Search for the cell housing the specified text and yield its (x, y) center coordinate. 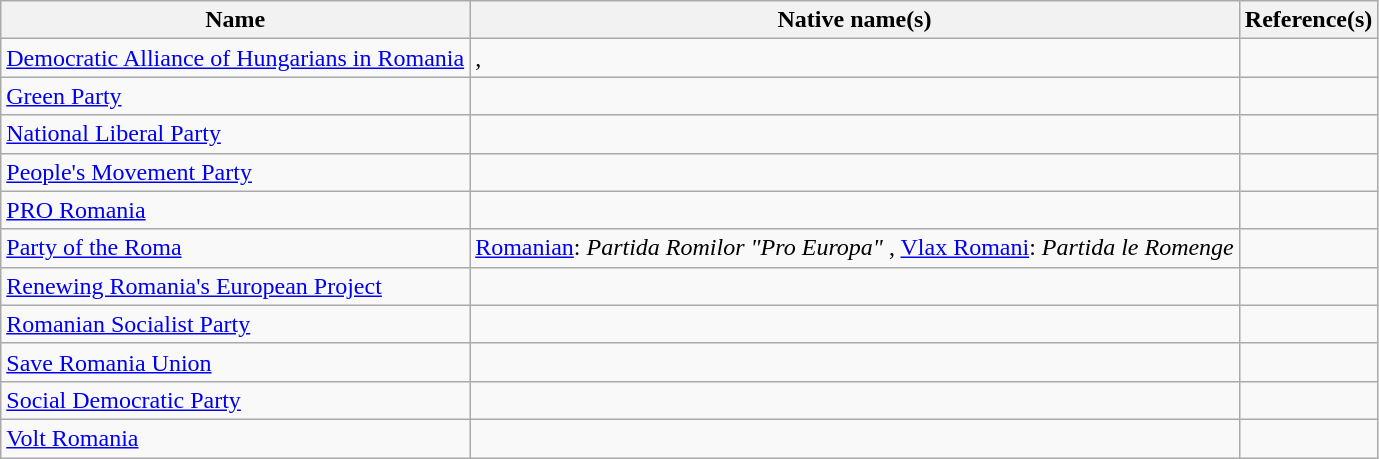
Democratic Alliance of Hungarians in Romania (236, 58)
Social Democratic Party (236, 400)
Party of the Roma (236, 248)
Green Party (236, 96)
Save Romania Union (236, 362)
Volt Romania (236, 438)
National Liberal Party (236, 134)
Romanian Socialist Party (236, 324)
Name (236, 20)
PRO Romania (236, 210)
, (855, 58)
Reference(s) (1308, 20)
Renewing Romania's European Project (236, 286)
People's Movement Party (236, 172)
Native name(s) (855, 20)
Romanian: Partida Romilor "Pro Europa" , Vlax Romani: Partida le Romenge (855, 248)
